Capture the cell that displays the provided text and extract its (x, y) central coordinate. 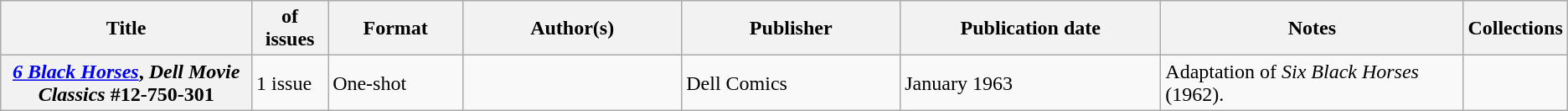
January 1963 (1030, 82)
One-shot (395, 82)
Title (126, 29)
Author(s) (573, 29)
Publisher (791, 29)
Dell Comics (791, 82)
of issues (290, 29)
1 issue (290, 82)
Format (395, 29)
Adaptation of Six Black Horses (1962). (1312, 82)
Notes (1312, 29)
6 Black Horses, Dell Movie Classics #12-750-301 (126, 82)
Publication date (1030, 29)
Collections (1515, 29)
